Search for the cell housing the specified text and yield its (X, Y) center coordinate. 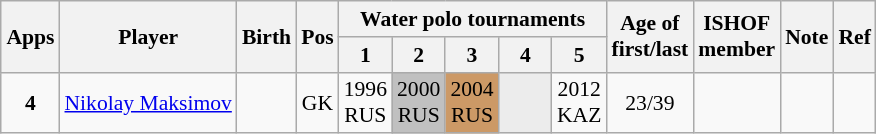
2 (418, 55)
Water polo tournaments (473, 19)
Apps (30, 36)
Birth (266, 36)
1996RUS (366, 102)
Note (806, 36)
2000RUS (418, 102)
ISHOFmember (736, 36)
1 (366, 55)
Ref (854, 36)
Pos (318, 36)
2012KAZ (579, 102)
23/39 (650, 102)
Nikolay Maksimov (148, 102)
2004RUS (472, 102)
3 (472, 55)
Player (148, 36)
5 (579, 55)
GK (318, 102)
Age offirst/last (650, 36)
